Detect which cell encompasses the target text, then output its [x, y] center coordinate. 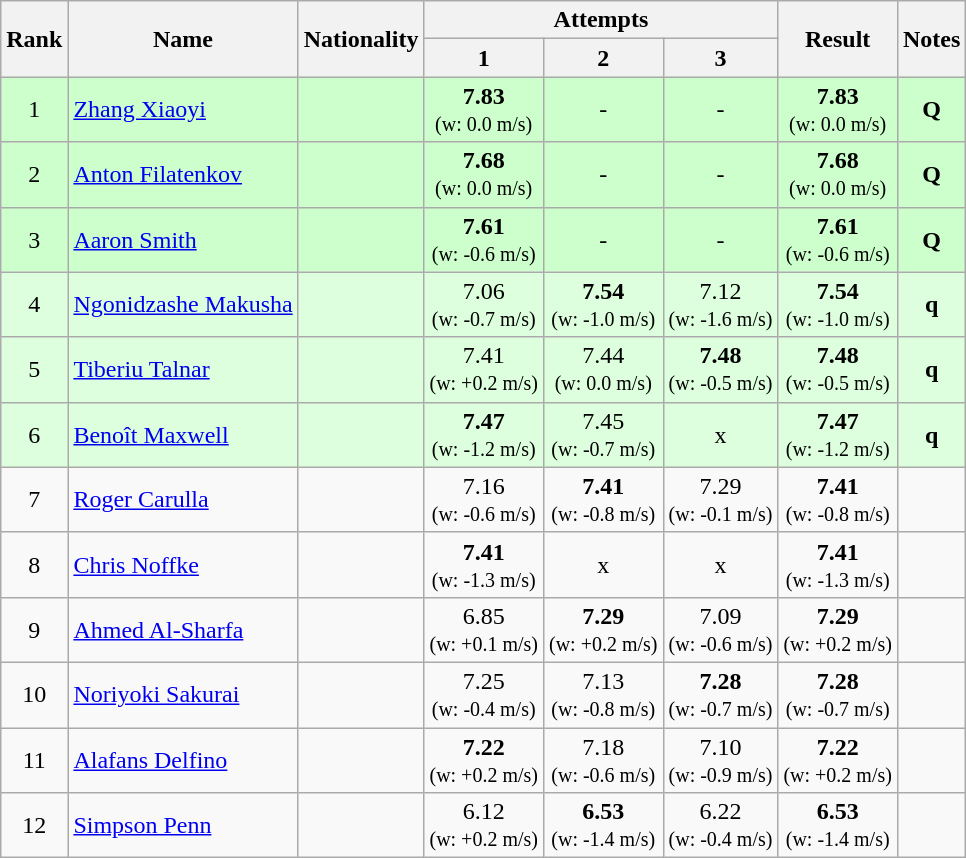
7.29 (w: +0.2 m/s) [838, 630]
Rank [34, 39]
7.41 (w: -0.8 m/s) [838, 500]
4 [34, 304]
Result [838, 39]
Nationality [361, 39]
7.41(w: +0.2 m/s) [484, 370]
10 [34, 694]
Ahmed Al-Sharfa [183, 630]
7.22(w: +0.2 m/s) [484, 760]
7.09(w: -0.6 m/s) [720, 630]
7.22 (w: +0.2 m/s) [838, 760]
Benoît Maxwell [183, 434]
7.54(w: -1.0 m/s) [603, 304]
7.06(w: -0.7 m/s) [484, 304]
6.12(w: +0.2 m/s) [484, 826]
7.10(w: -0.9 m/s) [720, 760]
7.41 (w: -1.3 m/s) [838, 564]
Aaron Smith [183, 240]
7.25(w: -0.4 m/s) [484, 694]
11 [34, 760]
9 [34, 630]
7.47 (w: -1.2 m/s) [838, 434]
7 [34, 500]
7.29(w: +0.2 m/s) [603, 630]
6.22(w: -0.4 m/s) [720, 826]
7.44(w: 0.0 m/s) [603, 370]
8 [34, 564]
6.53 (w: -1.4 m/s) [838, 826]
Attempts [601, 20]
7.13(w: -0.8 m/s) [603, 694]
7.41(w: -1.3 m/s) [484, 564]
7.28(w: -0.7 m/s) [720, 694]
7.68(w: 0.0 m/s) [484, 174]
Roger Carulla [183, 500]
7.18(w: -0.6 m/s) [603, 760]
7.83 (w: 0.0 m/s) [838, 110]
Zhang Xiaoyi [183, 110]
7.54 (w: -1.0 m/s) [838, 304]
Name [183, 39]
7.41(w: -0.8 m/s) [603, 500]
7.61 (w: -0.6 m/s) [838, 240]
7.45(w: -0.7 m/s) [603, 434]
7.28 (w: -0.7 m/s) [838, 694]
6.53(w: -1.4 m/s) [603, 826]
6.85(w: +0.1 m/s) [484, 630]
7.68 (w: 0.0 m/s) [838, 174]
7.16(w: -0.6 m/s) [484, 500]
7.47(w: -1.2 m/s) [484, 434]
12 [34, 826]
7.29(w: -0.1 m/s) [720, 500]
Chris Noffke [183, 564]
Alafans Delfino [183, 760]
7.83(w: 0.0 m/s) [484, 110]
Notes [931, 39]
7.48(w: -0.5 m/s) [720, 370]
7.48 (w: -0.5 m/s) [838, 370]
Anton Filatenkov [183, 174]
5 [34, 370]
Noriyoki Sakurai [183, 694]
Simpson Penn [183, 826]
Ngonidzashe Makusha [183, 304]
7.61(w: -0.6 m/s) [484, 240]
Tiberiu Talnar [183, 370]
6 [34, 434]
7.12(w: -1.6 m/s) [720, 304]
